Pinpoint the cell where the given text exists, returning its (X, Y) midpoint coordinate. 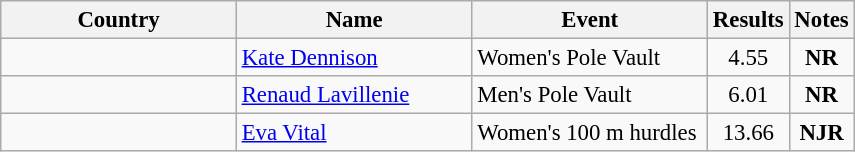
Renaud Lavillenie (354, 95)
NJR (822, 133)
Name (354, 20)
Women's Pole Vault (590, 58)
Men's Pole Vault (590, 95)
Women's 100 m hurdles (590, 133)
Event (590, 20)
Notes (822, 20)
4.55 (748, 58)
Country (119, 20)
13.66 (748, 133)
Results (748, 20)
Eva Vital (354, 133)
6.01 (748, 95)
Kate Dennison (354, 58)
